Locate the cell with the specified text and output its [X, Y] center coordinate. 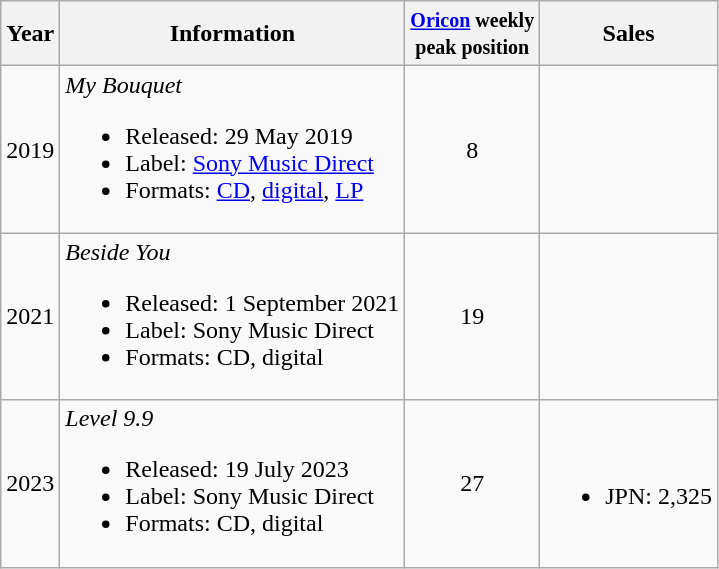
2021 [30, 316]
Year [30, 34]
JPN: 2,325 [629, 484]
Information [232, 34]
Level 9.9Released: 19 July 2023Label: Sony Music DirectFormats: CD, digital [232, 484]
8 [472, 150]
2019 [30, 150]
Sales [629, 34]
Beside YouReleased: 1 September 2021Label: Sony Music DirectFormats: CD, digital [232, 316]
2023 [30, 484]
19 [472, 316]
My BouquetReleased: 29 May 2019Label: Sony Music DirectFormats: CD, digital, LP [232, 150]
Oricon weeklypeak position [472, 34]
27 [472, 484]
